For the text-containing cell, return its midpoint in (x, y) coordinate format. 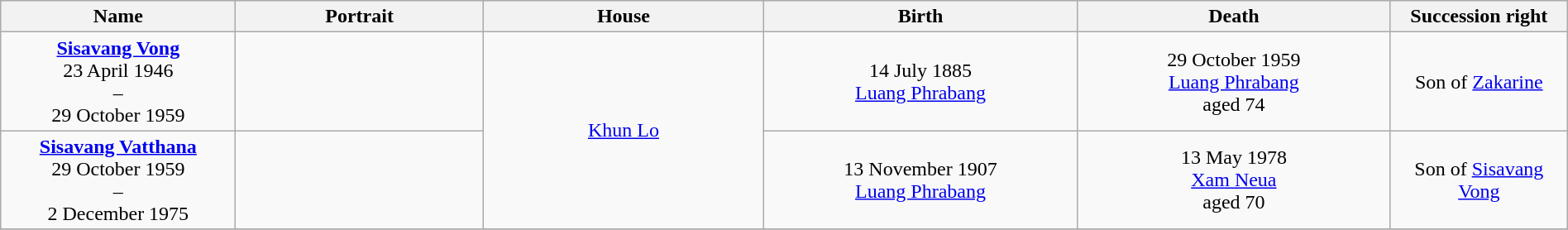
Son of Sisavang Vong (1479, 180)
Name (118, 17)
Khun Lo (624, 131)
House (624, 17)
Son of Zakarine (1479, 81)
Sisavang Vong23 April 1946–29 October 1959 (118, 81)
Death (1234, 17)
13 May 1978Xam Neuaaged 70 (1234, 180)
Sisavang Vatthana29 October 1959–2 December 1975 (118, 180)
14 July 1885Luang Phrabang (921, 81)
Portrait (359, 17)
Birth (921, 17)
13 November 1907Luang Phrabang (921, 180)
Succession right (1479, 17)
29 October 1959Luang Phrabangaged 74 (1234, 81)
